Extract the [X, Y] coordinate from the center of the cell holding the provided text.  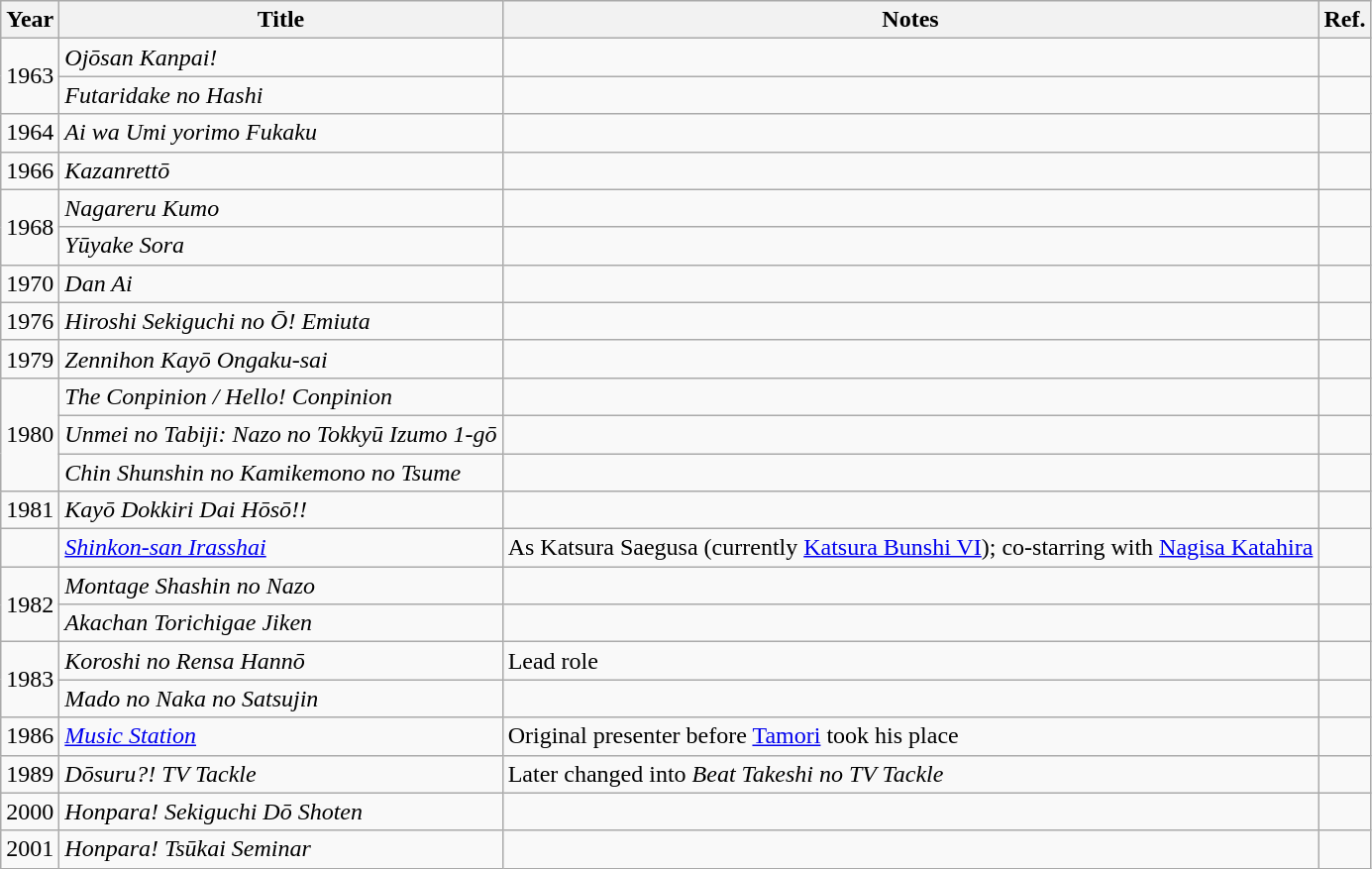
1976 [30, 321]
Koroshi no Rensa Hannō [281, 661]
Unmei no Tabiji: Nazo no Tokkyū Izumo 1-gō [281, 434]
Dan Ai [281, 283]
2001 [30, 849]
1966 [30, 170]
Montage Shashin no Nazo [281, 586]
Yūyake Sora [281, 246]
Year [30, 20]
Kazanrettō [281, 170]
Mado no Naka no Satsujin [281, 699]
Ai wa Umi yorimo Fukaku [281, 133]
Hiroshi Sekiguchi no Ō! Emiuta [281, 321]
Futaridake no Hashi [281, 95]
1970 [30, 283]
Lead role [910, 661]
1980 [30, 434]
Music Station [281, 736]
Notes [910, 20]
2000 [30, 812]
1989 [30, 774]
Nagareru Kumo [281, 208]
Chin Shunshin no Kamikemono no Tsume [281, 473]
1981 [30, 510]
Ref. [1345, 20]
Shinkon-san Irasshai [281, 548]
Akachan Torichigae Jiken [281, 623]
As Katsura Saegusa (currently Katsura Bunshi VI); co-starring with Nagisa Katahira [910, 548]
1964 [30, 133]
Honpara! Tsūkai Seminar [281, 849]
Honpara! Sekiguchi Dō Shoten [281, 812]
Kayō Dokkiri Dai Hōsō!! [281, 510]
Original presenter before Tamori took his place [910, 736]
Zennihon Kayō Ongaku-sai [281, 359]
1963 [30, 76]
1986 [30, 736]
1982 [30, 604]
Later changed into Beat Takeshi no TV Tackle [910, 774]
Ojōsan Kanpai! [281, 57]
1968 [30, 227]
Title [281, 20]
Dōsuru?! TV Tackle [281, 774]
1983 [30, 680]
1979 [30, 359]
The Conpinion / Hello! Conpinion [281, 396]
